Find where the given text appears and provide that cell's center as (x, y) coordinate. 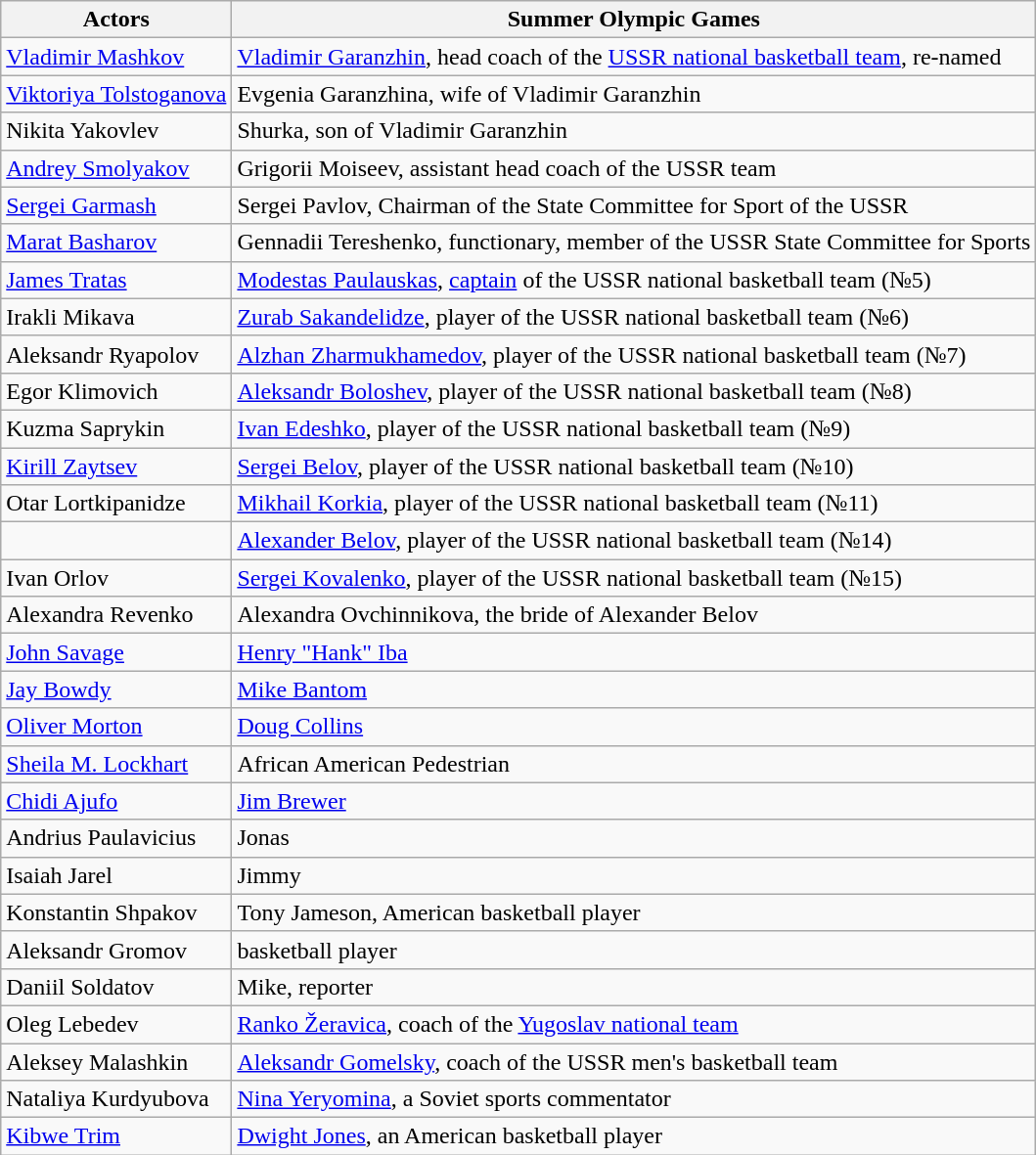
Modestas Paulauskas, captain of the USSR national basketball team (№5) (634, 280)
Shurka, son of Vladimir Garanzhin (634, 131)
Doug Collins (634, 727)
Oleg Lebedev (116, 1024)
Egor Klimovich (116, 391)
Dwight Jones, an American basketball player (634, 1136)
Sergei Pavlov, Chairman of the State Committee for Sport of the USSR (634, 205)
Alexander Belov, player of the USSR national basketball team (№14) (634, 541)
Jonas (634, 838)
Sergei Belov, player of the USSR national basketball team (№10) (634, 466)
Alexandra Ovchinnikova, the bride of Alexander Belov (634, 615)
Vladimir Mashkov (116, 57)
African American Pedestrian (634, 764)
Oliver Morton (116, 727)
Jim Brewer (634, 801)
John Savage (116, 652)
Isaiah Jarel (116, 875)
Mike Bantom (634, 689)
Nataliya Kurdyubova (116, 1099)
Ivan Orlov (116, 578)
Zurab Sakandelidze, player of the USSR national basketball team (№6) (634, 317)
Nina Yeryomina, a Soviet sports commentator (634, 1099)
Aleksey Malashkin (116, 1061)
Marat Basharov (116, 243)
Daniil Soldatov (116, 987)
Ivan Edeshko, player of the USSR national basketball team (№9) (634, 428)
Aleksandr Gomelsky, coach of the USSR men's basketball team (634, 1061)
Jimmy (634, 875)
Mike, reporter (634, 987)
Grigorii Moiseev, assistant head coach of the USSR team (634, 168)
Vladimir Garanzhin, head coach of the USSR national basketball team, re-named (634, 57)
basketball player (634, 950)
Otar Lortkipanidze (116, 504)
Kibwe Trim (116, 1136)
Kuzma Saprykin (116, 428)
Ranko Žeravica, coach of the Yugoslav national team (634, 1024)
Andrey Smolyakov (116, 168)
Evgenia Garanzhina, wife of Vladimir Garanzhin (634, 94)
Nikita Yakovlev (116, 131)
Kirill Zaytsev (116, 466)
Sheila M. Lockhart (116, 764)
Tony Jameson, American basketball player (634, 912)
Viktoriya Tolstoganova (116, 94)
Actors (116, 20)
Konstantin Shpakov (116, 912)
Alexandra Revenko (116, 615)
Summer Olympic Games (634, 20)
Irakli Mikava (116, 317)
Aleksandr Boloshev, player of the USSR national basketball team (№8) (634, 391)
James Tratas (116, 280)
Andrius Paulavicius (116, 838)
Mikhail Korkia, player of the USSR national basketball team (№11) (634, 504)
Chidi Ajufo (116, 801)
Gennadii Tereshenko, functionary, member of the USSR State Committee for Sports (634, 243)
Aleksandr Ryapolov (116, 354)
Jay Bowdy (116, 689)
Sergei Garmash (116, 205)
Sergei Kovalenko, player of the USSR national basketball team (№15) (634, 578)
Alzhan Zharmukhamedov, player of the USSR national basketball team (№7) (634, 354)
Aleksandr Gromov (116, 950)
Henry "Hank" Iba (634, 652)
